Search for the cell housing the specified text and yield its (x, y) center coordinate. 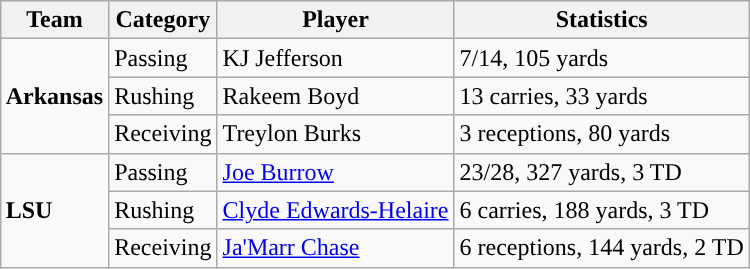
6 receptions, 144 yards, 2 TD (602, 248)
Arkansas (54, 96)
Player (336, 20)
6 carries, 188 yards, 3 TD (602, 210)
Clyde Edwards-Helaire (336, 210)
Team (54, 20)
Ja'Marr Chase (336, 248)
13 carries, 33 yards (602, 96)
Rakeem Boyd (336, 96)
Statistics (602, 20)
KJ Jefferson (336, 58)
23/28, 327 yards, 3 TD (602, 172)
7/14, 105 yards (602, 58)
LSU (54, 210)
Category (163, 20)
3 receptions, 80 yards (602, 134)
Joe Burrow (336, 172)
Treylon Burks (336, 134)
